Return [x, y] of the center of cell containing provided text 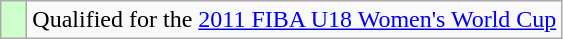
Qualified for the 2011 FIBA U18 Women's World Cup [294, 20]
